Find where the given text appears and provide that cell's center as (x, y) coordinate. 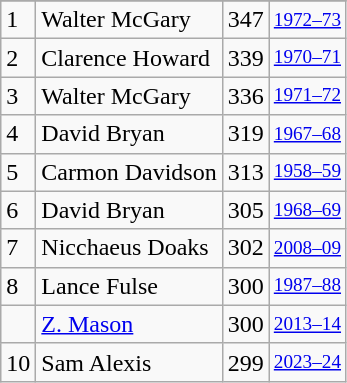
Carmon Davidson (129, 172)
313 (246, 172)
3 (18, 96)
299 (246, 362)
6 (18, 210)
336 (246, 96)
2008–09 (307, 248)
1967–68 (307, 134)
5 (18, 172)
7 (18, 248)
4 (18, 134)
Sam Alexis (129, 362)
Lance Fulse (129, 286)
1958–59 (307, 172)
1970–71 (307, 58)
339 (246, 58)
2023–24 (307, 362)
305 (246, 210)
Z. Mason (129, 324)
2 (18, 58)
302 (246, 248)
319 (246, 134)
1987–88 (307, 286)
Clarence Howard (129, 58)
1968–69 (307, 210)
347 (246, 20)
1971–72 (307, 96)
8 (18, 286)
1972–73 (307, 20)
1 (18, 20)
Nicchaeus Doaks (129, 248)
10 (18, 362)
2013–14 (307, 324)
